Provide the [X, Y] coordinate of the cell's center where the given text is located.  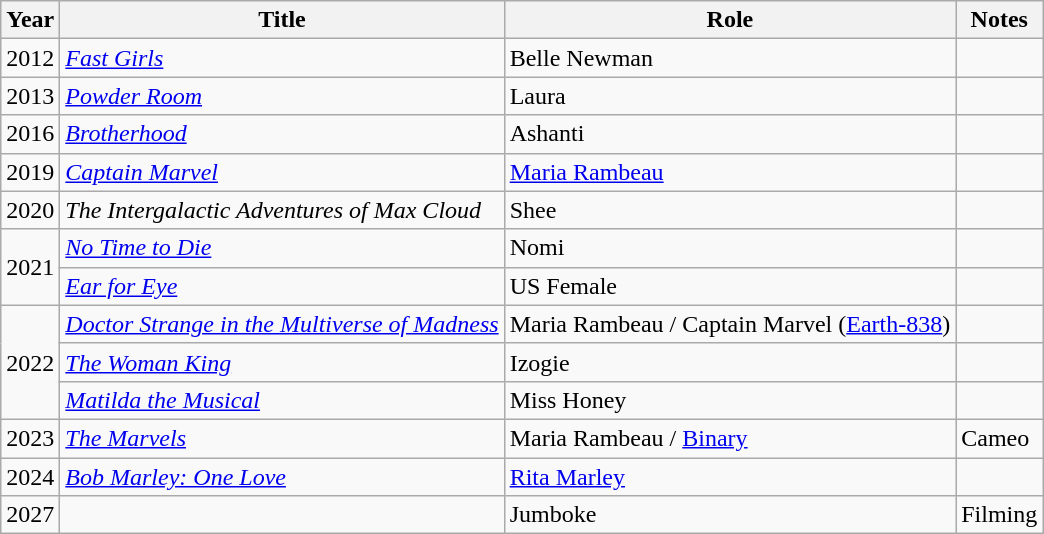
Nomi [730, 248]
2013 [30, 96]
Year [30, 20]
Fast Girls [282, 58]
The Marvels [282, 438]
Rita Marley [730, 477]
Cameo [1000, 438]
2020 [30, 210]
Title [282, 20]
Ear for Eye [282, 286]
2022 [30, 362]
The Woman King [282, 362]
Powder Room [282, 96]
2012 [30, 58]
2021 [30, 267]
2027 [30, 515]
Bob Marley: One Love [282, 477]
Miss Honey [730, 400]
2016 [30, 134]
Role [730, 20]
Belle Newman [730, 58]
Maria Rambeau / Binary [730, 438]
Jumboke [730, 515]
2019 [30, 172]
Maria Rambeau [730, 172]
Brotherhood [282, 134]
Shee [730, 210]
Matilda the Musical [282, 400]
Laura [730, 96]
Notes [1000, 20]
Doctor Strange in the Multiverse of Madness [282, 324]
Maria Rambeau / Captain Marvel (Earth-838) [730, 324]
No Time to Die [282, 248]
Izogie [730, 362]
Ashanti [730, 134]
US Female [730, 286]
2023 [30, 438]
The Intergalactic Adventures of Max Cloud [282, 210]
Captain Marvel [282, 172]
Filming [1000, 515]
2024 [30, 477]
